Pinpoint the cell where the given text exists, returning its [x, y] midpoint coordinate. 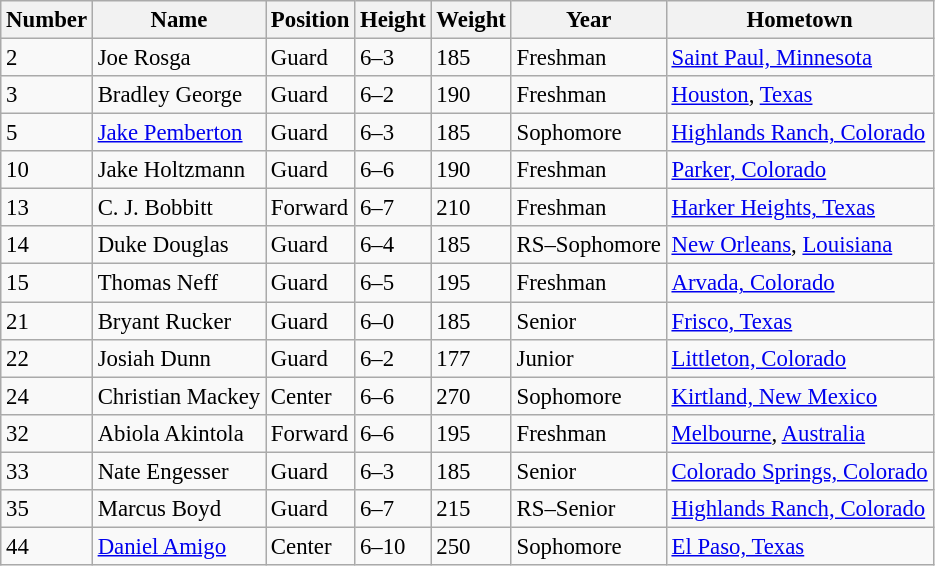
14 [47, 245]
6–5 [393, 283]
C. J. Bobbitt [178, 208]
Joe Rosga [178, 58]
250 [471, 546]
6–10 [393, 546]
5 [47, 133]
Kirtland, New Mexico [800, 396]
Daniel Amigo [178, 546]
32 [47, 433]
44 [47, 546]
Number [47, 20]
10 [47, 170]
Thomas Neff [178, 283]
Melbourne, Australia [800, 433]
6–0 [393, 321]
270 [471, 396]
Arvada, Colorado [800, 283]
6–4 [393, 245]
Saint Paul, Minnesota [800, 58]
35 [47, 509]
Abiola Akintola [178, 433]
Christian Mackey [178, 396]
El Paso, Texas [800, 546]
3 [47, 95]
Marcus Boyd [178, 509]
33 [47, 471]
Bryant Rucker [178, 321]
Position [310, 20]
Year [588, 20]
177 [471, 358]
2 [47, 58]
24 [47, 396]
Name [178, 20]
15 [47, 283]
22 [47, 358]
New Orleans, Louisiana [800, 245]
Hometown [800, 20]
Frisco, Texas [800, 321]
13 [47, 208]
Parker, Colorado [800, 170]
RS–Senior [588, 509]
21 [47, 321]
RS–Sophomore [588, 245]
210 [471, 208]
Junior [588, 358]
215 [471, 509]
Jake Pemberton [178, 133]
Jake Holtzmann [178, 170]
Height [393, 20]
Weight [471, 20]
Littleton, Colorado [800, 358]
Bradley George [178, 95]
Colorado Springs, Colorado [800, 471]
Duke Douglas [178, 245]
Josiah Dunn [178, 358]
Harker Heights, Texas [800, 208]
Nate Engesser [178, 471]
Houston, Texas [800, 95]
